Output the (x, y) coordinate of the center of the cell containing the given text.  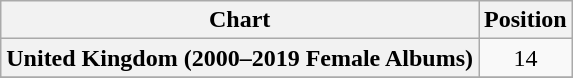
Chart (240, 20)
Position (525, 20)
14 (525, 58)
United Kingdom (2000–2019 Female Albums) (240, 58)
